Locate the cell with the specified text and output its (X, Y) center coordinate. 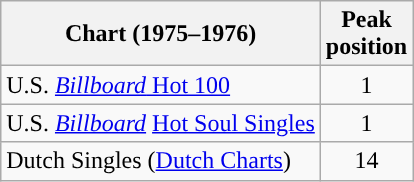
Chart (1975–1976) (161, 34)
U.S. Billboard Hot Soul Singles (161, 123)
U.S. Billboard Hot 100 (161, 85)
Peakposition (366, 34)
Dutch Singles (Dutch Charts) (161, 161)
14 (366, 161)
